Provide the [X, Y] coordinate of the cell's center where the given text is located.  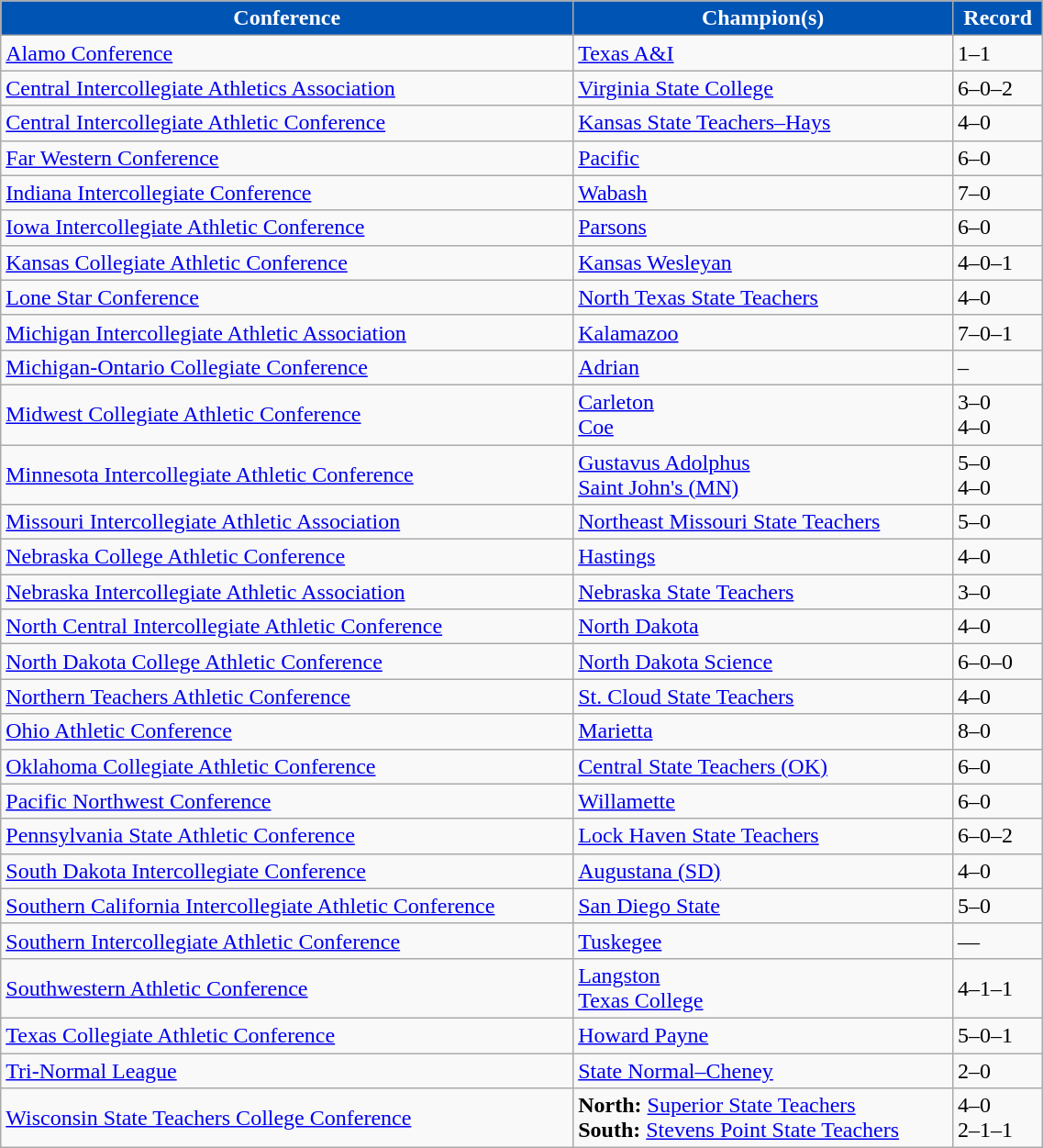
Pacific Northwest Conference [287, 801]
Parsons [763, 228]
7–0–1 [998, 332]
1–1 [998, 53]
5–04–0 [998, 474]
Pennsylvania State Athletic Conference [287, 836]
Central Intercollegiate Athletics Association [287, 88]
Kalamazoo [763, 332]
Far Western Conference [287, 158]
Virginia State College [763, 88]
5–0–1 [998, 1035]
St. Cloud State Teachers [763, 697]
Ohio Athletic Conference [287, 731]
Hastings [763, 557]
Michigan-Ontario Collegiate Conference [287, 367]
San Diego State [763, 906]
Tri-Normal League [287, 1071]
Augustana (SD) [763, 871]
Kansas Wesleyan [763, 262]
Willamette [763, 801]
State Normal–Cheney [763, 1071]
Kansas Collegiate Athletic Conference [287, 262]
Missouri Intercollegiate Athletic Association [287, 522]
— [998, 941]
Record [998, 18]
Texas A&I [763, 53]
Wabash [763, 193]
Central State Teachers (OK) [763, 766]
South Dakota Intercollegiate Conference [287, 871]
4–02–1–1 [998, 1118]
North Central Intercollegiate Athletic Conference [287, 627]
Nebraska State Teachers [763, 592]
4–1–1 [998, 987]
Howard Payne [763, 1035]
Lock Haven State Teachers [763, 836]
Southwestern Athletic Conference [287, 987]
3–04–0 [998, 415]
Texas Collegiate Athletic Conference [287, 1035]
Southern California Intercollegiate Athletic Conference [287, 906]
CarletonCoe [763, 415]
Central Intercollegiate Athletic Conference [287, 123]
Oklahoma Collegiate Athletic Conference [287, 766]
2–0 [998, 1071]
Marietta [763, 731]
Michigan Intercollegiate Athletic Association [287, 332]
8–0 [998, 731]
– [998, 367]
Midwest Collegiate Athletic Conference [287, 415]
Iowa Intercollegiate Athletic Conference [287, 228]
Pacific [763, 158]
North Dakota College Athletic Conference [287, 662]
Northern Teachers Athletic Conference [287, 697]
Kansas State Teachers–Hays [763, 123]
North Dakota Science [763, 662]
Gustavus AdolphusSaint John's (MN) [763, 474]
Alamo Conference [287, 53]
Lone Star Conference [287, 297]
Tuskegee [763, 941]
Northeast Missouri State Teachers [763, 522]
Nebraska Intercollegiate Athletic Association [287, 592]
3–0 [998, 592]
Wisconsin State Teachers College Conference [287, 1118]
4–0–1 [998, 262]
Conference [287, 18]
Adrian [763, 367]
7–0 [998, 193]
Southern Intercollegiate Athletic Conference [287, 941]
6–0–0 [998, 662]
Indiana Intercollegiate Conference [287, 193]
North Texas State Teachers [763, 297]
North Dakota [763, 627]
Nebraska College Athletic Conference [287, 557]
North: Superior State TeachersSouth: Stevens Point State Teachers [763, 1118]
Minnesota Intercollegiate Athletic Conference [287, 474]
Champion(s) [763, 18]
LangstonTexas College [763, 987]
